Find where the given text appears and provide that cell's center as [X, Y] coordinate. 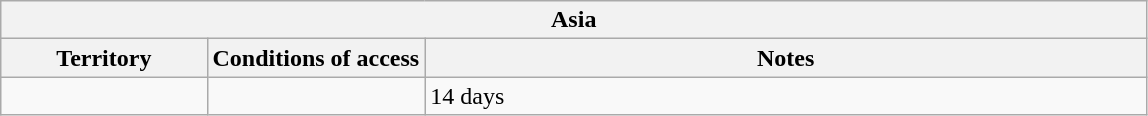
Asia [574, 20]
14 days [786, 96]
Conditions of access [316, 58]
Notes [786, 58]
Territory [104, 58]
